Output the (x, y) coordinate of the center of the cell containing the given text.  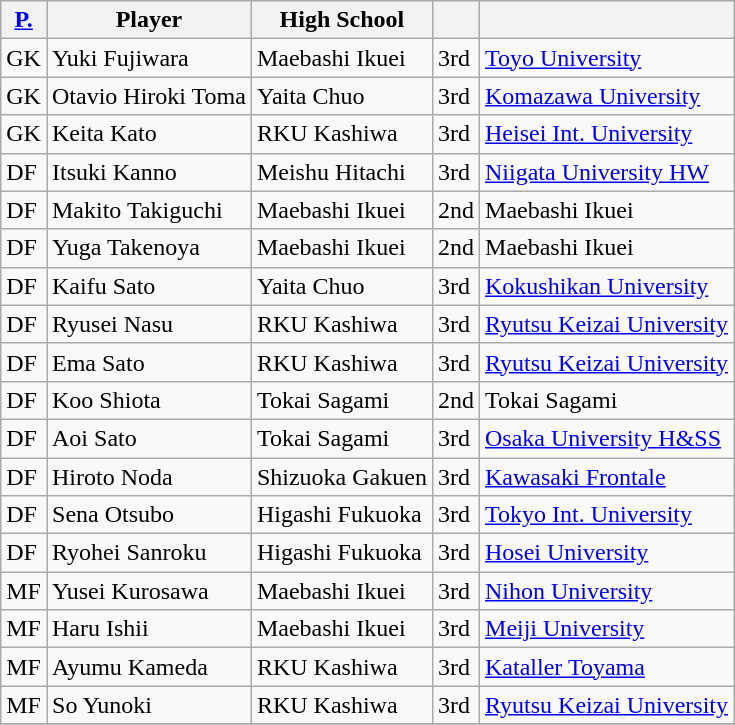
Hosei University (607, 553)
Shizuoka Gakuen (342, 477)
Kaifu Sato (148, 286)
Ryohei Sanroku (148, 553)
Yusei Kurosawa (148, 591)
Heisei Int. University (607, 134)
Kokushikan University (607, 286)
Yuga Takenoya (148, 248)
So Yunoki (148, 705)
Itsuki Kanno (148, 172)
Player (148, 20)
Keita Kato (148, 134)
Ayumu Kameda (148, 667)
Haru Ishii (148, 629)
Ema Sato (148, 362)
Meiji University (607, 629)
Yuki Fujiwara (148, 58)
Osaka University H&SS (607, 438)
Otavio Hiroki Toma (148, 96)
Niigata University HW (607, 172)
Hiroto Noda (148, 477)
Sena Otsubo (148, 515)
Ryusei Nasu (148, 324)
High School (342, 20)
Meishu Hitachi (342, 172)
Nihon University (607, 591)
Tokyo Int. University (607, 515)
P. (24, 20)
Koo Shiota (148, 400)
Kataller Toyama (607, 667)
Aoi Sato (148, 438)
Toyo University (607, 58)
Kawasaki Frontale (607, 477)
Makito Takiguchi (148, 210)
Komazawa University (607, 96)
